Locate the cell with the specified text and output its (X, Y) center coordinate. 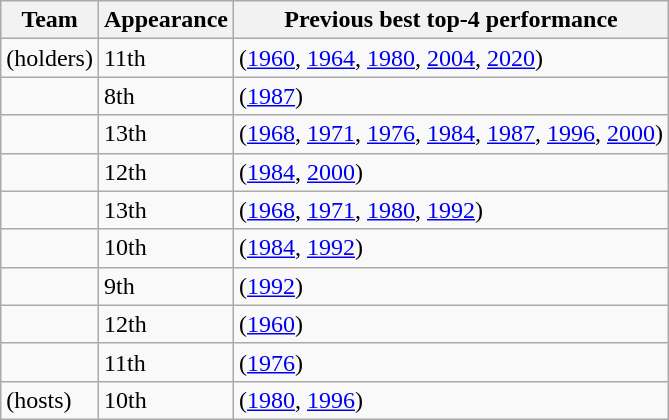
(1968, 1971, 1980, 1992) (452, 210)
8th (166, 96)
(1984, 1992) (452, 248)
(1984, 2000) (452, 172)
(1968, 1971, 1976, 1984, 1987, 1996, 2000) (452, 134)
(1960) (452, 324)
(1980, 1996) (452, 400)
Appearance (166, 20)
Previous best top-4 performance (452, 20)
(1960, 1964, 1980, 2004, 2020) (452, 58)
(1992) (452, 286)
Team (50, 20)
(hosts) (50, 400)
(1987) (452, 96)
(1976) (452, 362)
9th (166, 286)
(holders) (50, 58)
